Pinpoint the cell where the given text exists, returning its [X, Y] midpoint coordinate. 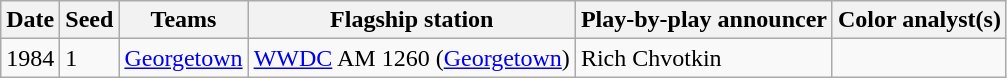
Seed [90, 20]
Georgetown [184, 58]
1984 [30, 58]
Rich Chvotkin [704, 58]
Play-by-play announcer [704, 20]
WWDC AM 1260 (Georgetown) [412, 58]
Color analyst(s) [919, 20]
Flagship station [412, 20]
Date [30, 20]
Teams [184, 20]
1 [90, 58]
